Return [x, y] of the center of cell containing provided text 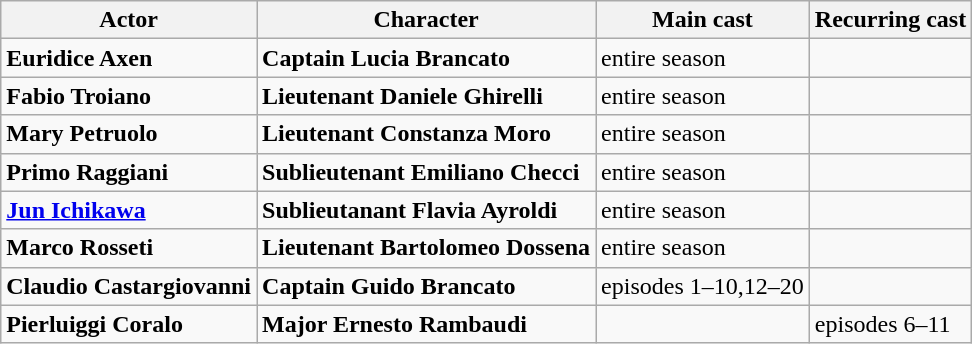
Mary Petruolo [129, 134]
Claudio Castargiovanni [129, 286]
Pierluiggi Coralo [129, 324]
Lieutenant Daniele Ghirelli [426, 96]
Captain Lucia Brancato [426, 58]
Recurring cast [890, 20]
Marco Rosseti [129, 248]
Lieutenant Constanza Moro [426, 134]
episodes 6–11 [890, 324]
Character [426, 20]
Sublieutenant Emiliano Checci [426, 172]
Major Ernesto Rambaudi [426, 324]
episodes 1–10,12–20 [703, 286]
Fabio Troiano [129, 96]
Euridice Axen [129, 58]
Captain Guido Brancato [426, 286]
Jun Ichikawa [129, 210]
Primo Raggiani [129, 172]
Lieutenant Bartolomeo Dossena [426, 248]
Actor [129, 20]
Sublieutanant Flavia Ayroldi [426, 210]
Main cast [703, 20]
